Provide the (X, Y) coordinate of the cell's center where the given text is located.  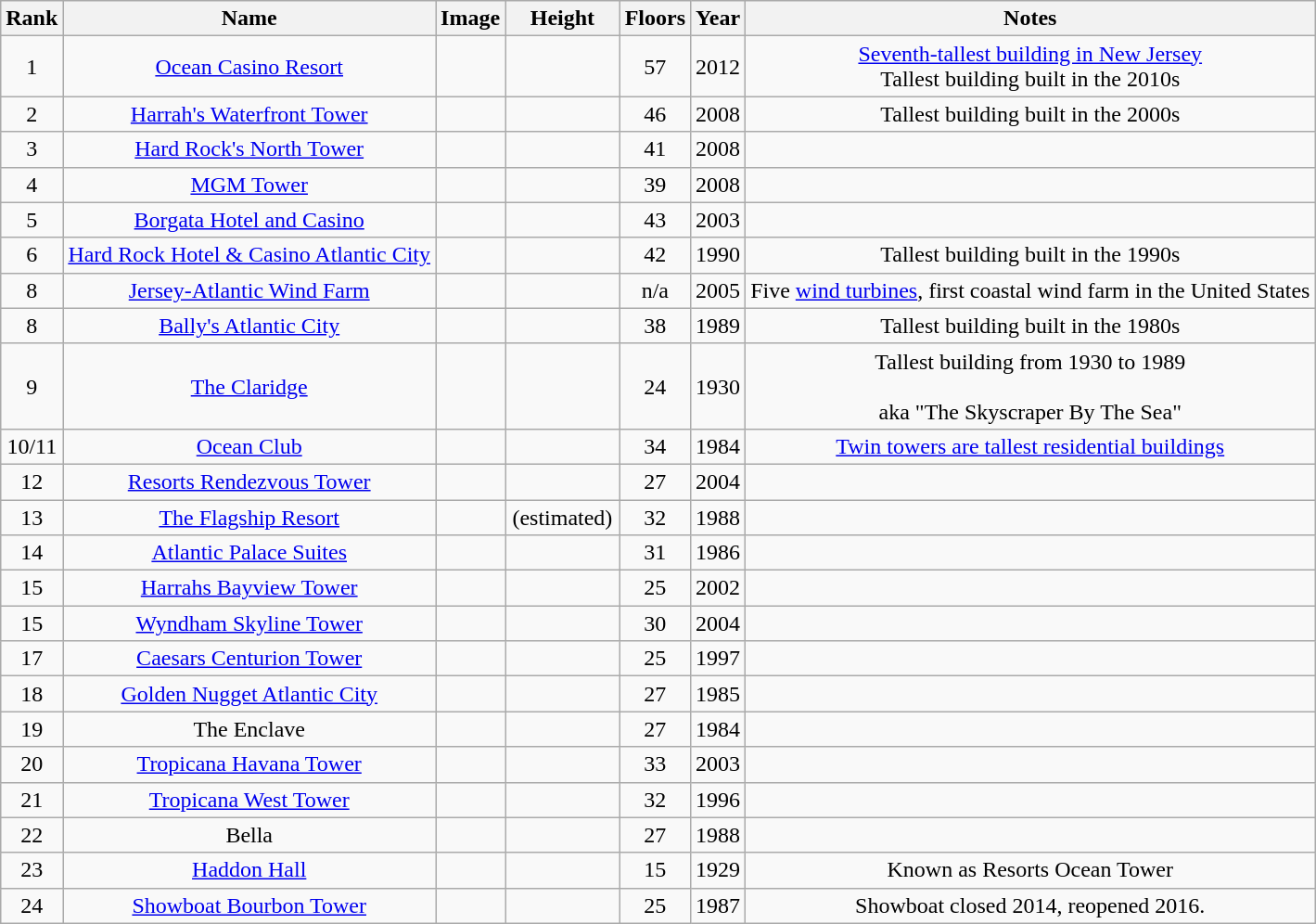
46 (655, 114)
Bally's Atlantic City (249, 326)
2012 (718, 67)
41 (655, 149)
57 (655, 67)
Harrahs Bayview Tower (249, 588)
Atlantic Palace Suites (249, 553)
20 (32, 764)
Haddon Hall (249, 870)
Tallest building built in the 1980s (1030, 326)
Year (718, 19)
Borgata Hotel and Casino (249, 220)
Known as Resorts Ocean Tower (1030, 870)
1985 (718, 694)
Tallest building from 1930 to 1989aka "The Skyscraper By The Sea" (1030, 386)
(estimated) (563, 517)
1987 (718, 905)
38 (655, 326)
Wyndham Skyline Tower (249, 623)
2002 (718, 588)
Harrah's Waterfront Tower (249, 114)
1929 (718, 870)
1990 (718, 255)
Name (249, 19)
1930 (718, 386)
Golden Nugget Atlantic City (249, 694)
Ocean Club (249, 446)
30 (655, 623)
Floors (655, 19)
6 (32, 255)
31 (655, 553)
13 (32, 517)
The Flagship Resort (249, 517)
Rank (32, 19)
34 (655, 446)
5 (32, 220)
1997 (718, 659)
43 (655, 220)
18 (32, 694)
Seventh-tallest building in New JerseyTallest building built in the 2010s (1030, 67)
1 (32, 67)
1986 (718, 553)
Jersey-Atlantic Wind Farm (249, 290)
n/a (655, 290)
12 (32, 481)
9 (32, 386)
Notes (1030, 19)
Ocean Casino Resort (249, 67)
33 (655, 764)
Tallest building built in the 1990s (1030, 255)
39 (655, 185)
Hard Rock Hotel & Casino Atlantic City (249, 255)
42 (655, 255)
Tropicana Havana Tower (249, 764)
2 (32, 114)
Five wind turbines, first coastal wind farm in the United States (1030, 290)
19 (32, 729)
The Claridge (249, 386)
Caesars Centurion Tower (249, 659)
Twin towers are tallest residential buildings (1030, 446)
14 (32, 553)
Showboat Bourbon Tower (249, 905)
Resorts Rendezvous Tower (249, 481)
1996 (718, 800)
Tropicana West Tower (249, 800)
MGM Tower (249, 185)
Tallest building built in the 2000s (1030, 114)
3 (32, 149)
1989 (718, 326)
21 (32, 800)
23 (32, 870)
4 (32, 185)
Hard Rock's North Tower (249, 149)
2005 (718, 290)
17 (32, 659)
Bella (249, 835)
Showboat closed 2014, reopened 2016. (1030, 905)
Image (471, 19)
10/11 (32, 446)
Height (563, 19)
The Enclave (249, 729)
22 (32, 835)
